From the cell containing the given text, extract its center point as (X, Y) coordinate. 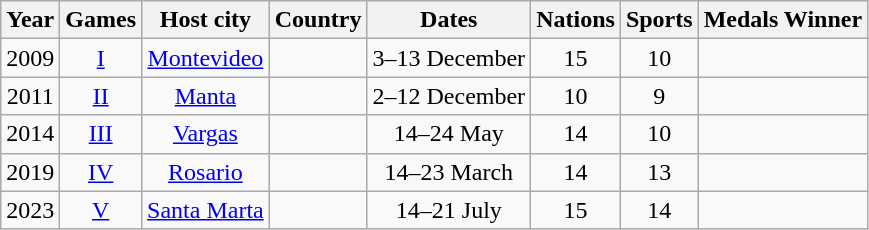
III (101, 134)
14–21 July (449, 210)
2009 (30, 58)
14–23 March (449, 172)
Vargas (206, 134)
2014 (30, 134)
2–12 December (449, 96)
2019 (30, 172)
2023 (30, 210)
3–13 December (449, 58)
Year (30, 20)
Santa Marta (206, 210)
Sports (659, 20)
Montevideo (206, 58)
Games (101, 20)
9 (659, 96)
Country (318, 20)
V (101, 210)
Manta (206, 96)
Host city (206, 20)
IV (101, 172)
Medals Winner (783, 20)
Nations (576, 20)
II (101, 96)
2011 (30, 96)
14–24 May (449, 134)
I (101, 58)
Rosario (206, 172)
13 (659, 172)
Dates (449, 20)
